Search for the cell housing the specified text and yield its [X, Y] center coordinate. 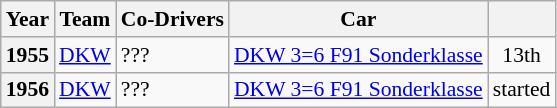
Year [28, 19]
1955 [28, 55]
Co-Drivers [172, 19]
started [522, 90]
Car [358, 19]
13th [522, 55]
Team [85, 19]
1956 [28, 90]
